Return the [x, y] coordinate for the center point of the cell that contains the specified text.  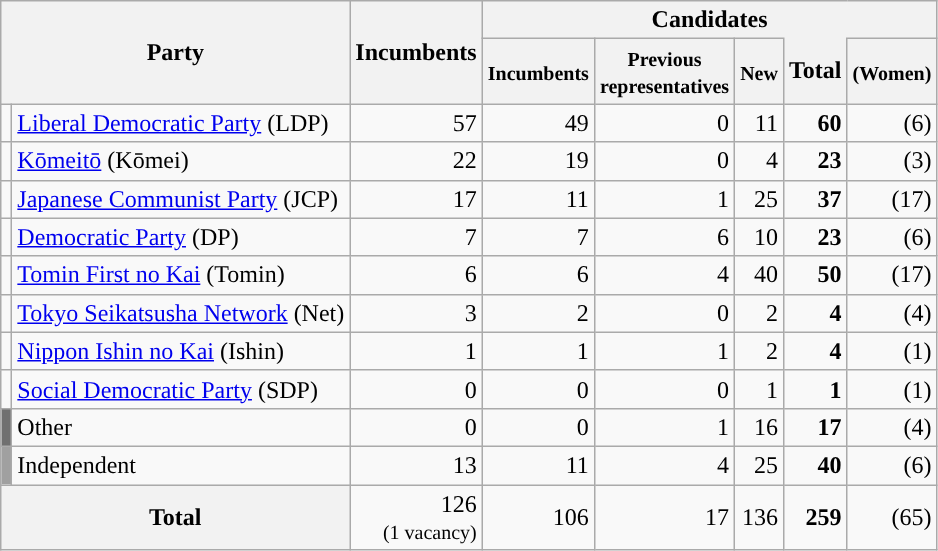
Candidates [710, 20]
136 [760, 516]
60 [815, 123]
106 [538, 516]
Tokyo Seikatsusha Network (Net) [181, 313]
3 [416, 313]
49 [538, 123]
22 [416, 161]
Kōmeitō (Kōmei) [181, 161]
Independent [181, 465]
37 [815, 199]
Democratic Party (DP) [181, 237]
(Women) [892, 72]
Nippon Ishin no Kai (Ishin) [181, 351]
Tomin First no Kai (Tomin) [181, 275]
10 [760, 237]
New [760, 72]
Previousrepresentatives [664, 72]
126(1 vacancy) [416, 516]
50 [815, 275]
13 [416, 465]
Japanese Communist Party (JCP) [181, 199]
(65) [892, 516]
16 [760, 427]
Social Democratic Party (SDP) [181, 389]
(3) [892, 161]
259 [815, 516]
19 [538, 161]
Other [181, 427]
Party [176, 52]
Liberal Democratic Party (LDP) [181, 123]
57 [416, 123]
